Scan for the cell matching the given text and deliver its [x, y] coordinate at center. 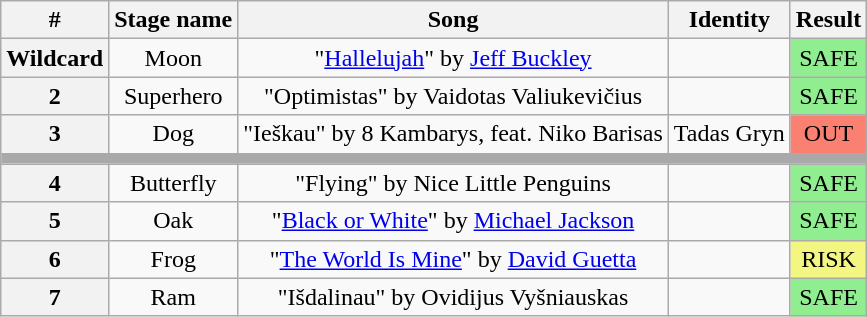
Moon [174, 58]
"Flying" by Nice Little Penguins [454, 183]
6 [55, 259]
RISK [828, 259]
Stage name [174, 20]
"Black or White" by Michael Jackson [454, 221]
"Optimistas" by Vaidotas Valiukevičius [454, 96]
OUT [828, 134]
3 [55, 134]
Tadas Gryn [729, 134]
Result [828, 20]
"Ieškau" by 8 Kambarys, feat. Niko Barisas [454, 134]
Wildcard [55, 58]
4 [55, 183]
Dog [174, 134]
Butterfly [174, 183]
Song [454, 20]
Superhero [174, 96]
# [55, 20]
"Išdalinau" by Ovidijus Vyšniauskas [454, 297]
5 [55, 221]
Ram [174, 297]
Identity [729, 20]
"The World Is Mine" by David Guetta [454, 259]
Oak [174, 221]
"Hallelujah" by Jeff Buckley [454, 58]
Frog [174, 259]
2 [55, 96]
7 [55, 297]
